Pinpoint the cell where the given text exists, returning its (x, y) midpoint coordinate. 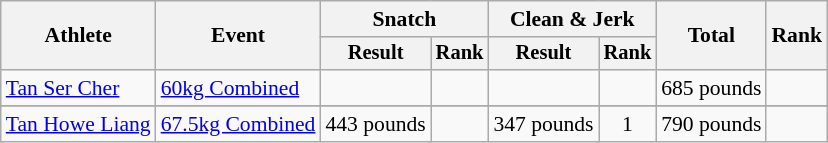
Tan Ser Cher (78, 88)
443 pounds (375, 124)
Clean & Jerk (572, 19)
685 pounds (711, 88)
67.5kg Combined (238, 124)
Snatch (404, 19)
790 pounds (711, 124)
Total (711, 36)
Athlete (78, 36)
Tan Howe Liang (78, 124)
347 pounds (543, 124)
60kg Combined (238, 88)
Event (238, 36)
1 (628, 124)
